Determine the [x, y] coordinate at the center of the cell enclosing the given text.  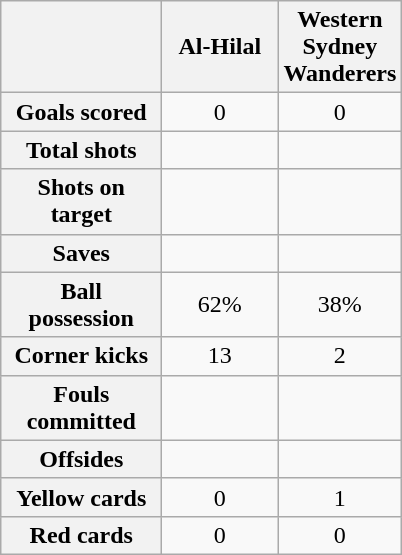
13 [220, 356]
Goals scored [82, 112]
1 [340, 497]
Offsides [82, 459]
Ball possession [82, 304]
Fouls committed [82, 408]
2 [340, 356]
Yellow cards [82, 497]
Total shots [82, 150]
62% [220, 304]
Shots on target [82, 202]
Saves [82, 253]
Al-Hilal [220, 47]
Red cards [82, 535]
Corner kicks [82, 356]
38% [340, 304]
Western Sydney Wanderers [340, 47]
